Search for the cell housing the specified text and yield its (x, y) center coordinate. 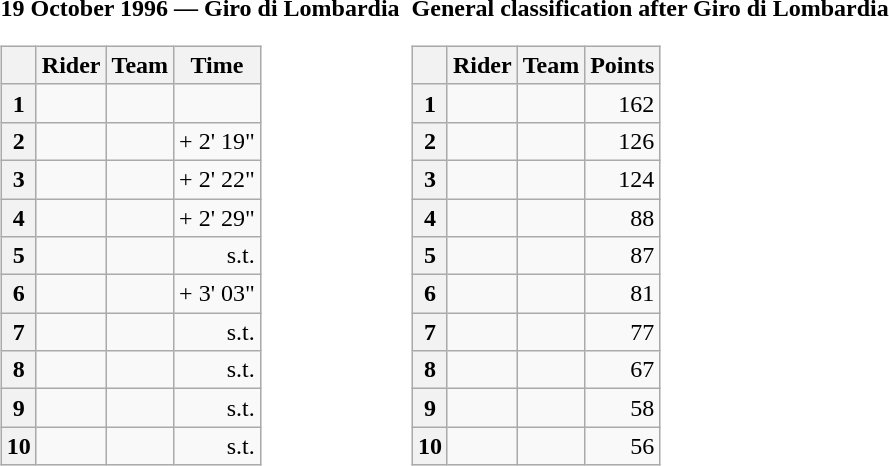
58 (622, 408)
162 (622, 103)
Time (218, 65)
+ 2' 22" (218, 179)
+ 2' 19" (218, 141)
124 (622, 179)
+ 3' 03" (218, 294)
88 (622, 217)
56 (622, 446)
Points (622, 65)
81 (622, 294)
77 (622, 332)
+ 2' 29" (218, 217)
87 (622, 256)
126 (622, 141)
67 (622, 370)
